Scan for the cell matching the given text and deliver its (x, y) coordinate at center. 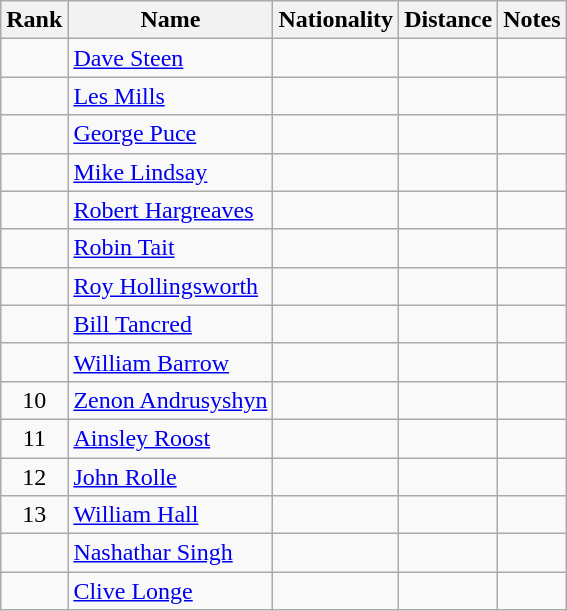
Les Mills (170, 96)
William Hall (170, 515)
Nashathar Singh (170, 553)
Robin Tait (170, 248)
Ainsley Roost (170, 438)
Nationality (336, 20)
Roy Hollingsworth (170, 286)
William Barrow (170, 362)
Robert Hargreaves (170, 210)
Distance (448, 20)
Rank (34, 20)
Dave Steen (170, 58)
12 (34, 477)
John Rolle (170, 477)
Notes (532, 20)
Zenon Andrusyshyn (170, 400)
George Puce (170, 134)
Bill Tancred (170, 324)
Name (170, 20)
13 (34, 515)
Mike Lindsay (170, 172)
Clive Longe (170, 591)
10 (34, 400)
11 (34, 438)
